For the text-containing cell, return its midpoint in (X, Y) coordinate format. 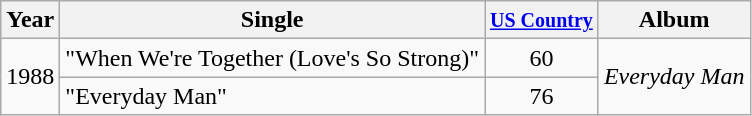
Single (272, 20)
"When We're Together (Love's So Strong)" (272, 58)
76 (542, 96)
Year (30, 20)
Everyday Man (674, 77)
60 (542, 58)
Album (674, 20)
US Country (542, 20)
1988 (30, 77)
"Everyday Man" (272, 96)
